Scan for the cell matching the given text and deliver its [x, y] coordinate at center. 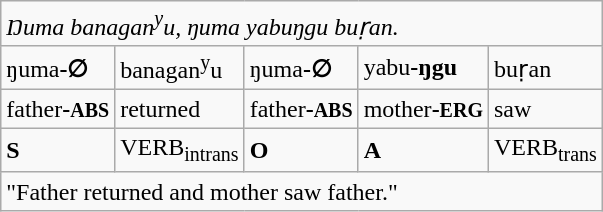
buṛan [545, 68]
A [423, 150]
VERBintrans [180, 150]
VERBtrans [545, 150]
O [301, 150]
saw [545, 109]
yabu-ŋgu [423, 68]
S [58, 150]
returned [180, 109]
mother-ERG [423, 109]
banaganyu [180, 68]
"Father returned and mother saw father." [302, 191]
Ŋuma banaganyu, ŋuma yabuŋgu buṛan. [302, 24]
